Extract the [X, Y] coordinate from the center of the cell holding the provided text.  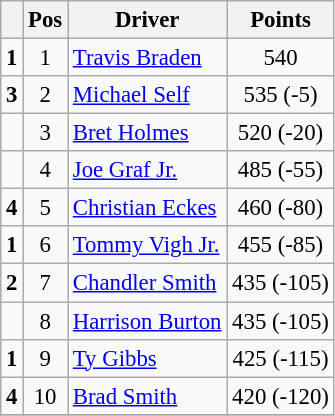
540 [280, 58]
8 [46, 321]
Harrison Burton [148, 321]
420 (-120) [280, 396]
6 [46, 245]
Michael Self [148, 95]
Christian Eckes [148, 208]
Joe Graf Jr. [148, 170]
455 (-85) [280, 245]
460 (-80) [280, 208]
5 [46, 208]
Driver [148, 20]
Pos [46, 20]
485 (-55) [280, 170]
425 (-115) [280, 358]
7 [46, 283]
Brad Smith [148, 396]
Points [280, 20]
Ty Gibbs [148, 358]
535 (-5) [280, 95]
Chandler Smith [148, 283]
10 [46, 396]
9 [46, 358]
Tommy Vigh Jr. [148, 245]
Bret Holmes [148, 133]
Travis Braden [148, 58]
520 (-20) [280, 133]
